Identify which cell holds the provided text, then report its (x, y) central coordinate. 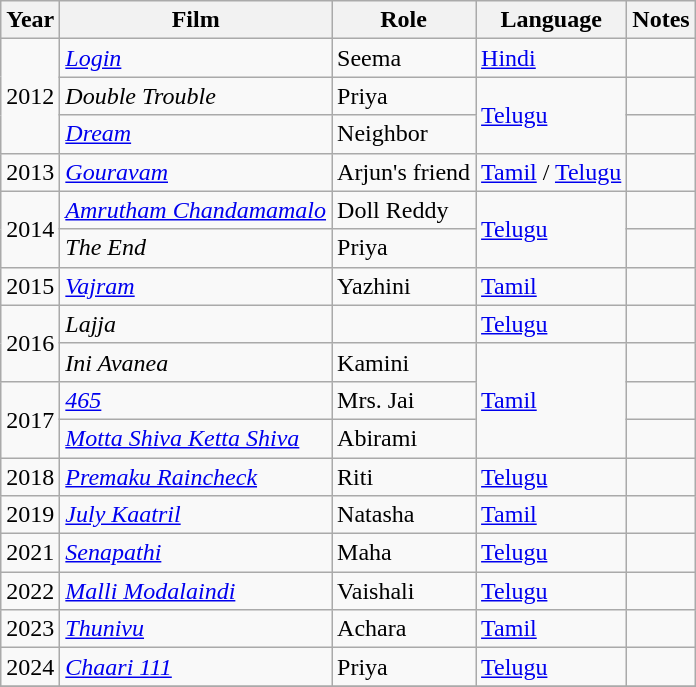
Premaku Raincheck (196, 477)
Thunivu (196, 629)
Natasha (404, 515)
Double Trouble (196, 96)
Neighbor (404, 134)
Riti (404, 477)
Mrs. Jai (404, 400)
2021 (30, 553)
July Kaatril (196, 515)
Yazhini (404, 286)
Role (404, 20)
2013 (30, 172)
Malli Modalaindi (196, 591)
Senapathi (196, 553)
Year (30, 20)
Lajja (196, 324)
Hindi (552, 58)
Maha (404, 553)
Motta Shiva Ketta Shiva (196, 438)
Arjun's friend (404, 172)
2024 (30, 667)
Chaari 111 (196, 667)
2012 (30, 96)
Tamil / Telugu (552, 172)
2019 (30, 515)
2017 (30, 419)
Vaishali (404, 591)
Login (196, 58)
The End (196, 248)
Vajram (196, 286)
2023 (30, 629)
2022 (30, 591)
2016 (30, 343)
Film (196, 20)
Amrutham Chandamamalo (196, 210)
Language (552, 20)
465 (196, 400)
Doll Reddy (404, 210)
Ini Avanea (196, 362)
2015 (30, 286)
2018 (30, 477)
Abirami (404, 438)
2014 (30, 229)
Achara (404, 629)
Gouravam (196, 172)
Notes (661, 20)
Dream (196, 134)
Seema (404, 58)
Kamini (404, 362)
